Pinpoint the cell where the given text exists, returning its (X, Y) midpoint coordinate. 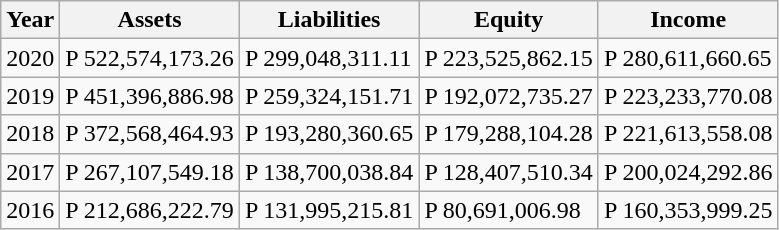
Year (30, 20)
P 372,568,464.93 (150, 134)
P 160,353,999.25 (688, 210)
P 267,107,549.18 (150, 172)
P 179,288,104.28 (509, 134)
P 128,407,510.34 (509, 172)
2019 (30, 96)
Equity (509, 20)
P 299,048,311.11 (329, 58)
P 280,611,660.65 (688, 58)
2017 (30, 172)
P 221,613,558.08 (688, 134)
P 192,072,735.27 (509, 96)
P 131,995,215.81 (329, 210)
P 223,233,770.08 (688, 96)
Liabilities (329, 20)
Income (688, 20)
2016 (30, 210)
Assets (150, 20)
P 193,280,360.65 (329, 134)
P 138,700,038.84 (329, 172)
P 212,686,222.79 (150, 210)
P 259,324,151.71 (329, 96)
P 522,574,173.26 (150, 58)
2018 (30, 134)
P 223,525,862.15 (509, 58)
P 451,396,886.98 (150, 96)
2020 (30, 58)
P 200,024,292.86 (688, 172)
P 80,691,006.98 (509, 210)
